Determine the (x, y) coordinate at the center of the cell enclosing the given text.  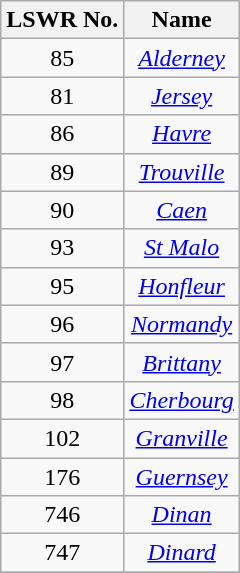
97 (62, 362)
Cherbourg (182, 400)
Name (182, 20)
747 (62, 553)
81 (62, 96)
90 (62, 210)
102 (62, 438)
746 (62, 515)
95 (62, 286)
85 (62, 58)
Havre (182, 134)
Caen (182, 210)
176 (62, 477)
Granville (182, 438)
Dinan (182, 515)
89 (62, 172)
St Malo (182, 248)
86 (62, 134)
98 (62, 400)
Honfleur (182, 286)
Dinard (182, 553)
96 (62, 324)
Trouville (182, 172)
LSWR No. (62, 20)
Alderney (182, 58)
93 (62, 248)
Guernsey (182, 477)
Normandy (182, 324)
Jersey (182, 96)
Brittany (182, 362)
